Return (X, Y) of the center of cell containing provided text 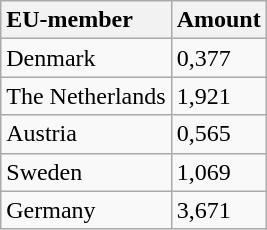
The Netherlands (86, 96)
1,921 (218, 96)
3,671 (218, 210)
Austria (86, 134)
Germany (86, 210)
Amount (218, 20)
Denmark (86, 58)
0,565 (218, 134)
1,069 (218, 172)
0,377 (218, 58)
Sweden (86, 172)
EU-member (86, 20)
